Capture the cell that displays the provided text and extract its (X, Y) central coordinate. 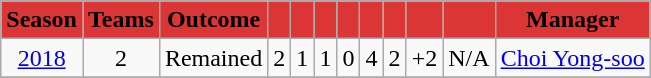
4 (372, 58)
Season (42, 20)
0 (348, 58)
2018 (42, 58)
N/A (469, 58)
Outcome (213, 20)
Remained (213, 58)
Manager (572, 20)
+2 (424, 58)
Choi Yong-soo (572, 58)
Teams (120, 20)
